Extract the (x, y) coordinate from the center of the cell holding the provided text.  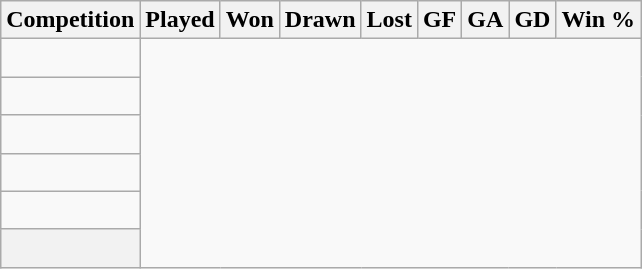
GA (486, 20)
Won (250, 20)
Drawn (320, 20)
Lost (389, 20)
Competition (70, 20)
Played (180, 20)
Win % (598, 20)
GF (439, 20)
GD (532, 20)
